Scan for the cell matching the given text and deliver its (x, y) coordinate at center. 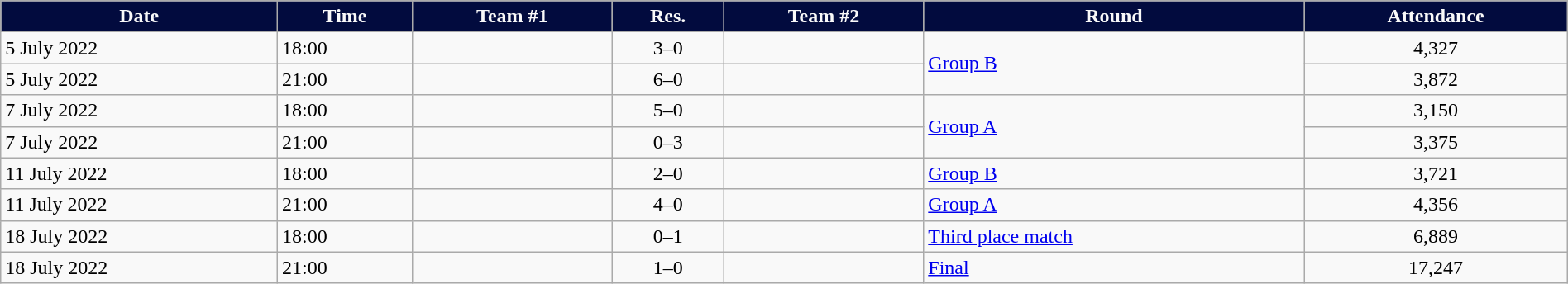
3,150 (1436, 111)
Date (139, 17)
5–0 (668, 111)
3,375 (1436, 142)
0–1 (668, 236)
Team #2 (824, 17)
3–0 (668, 48)
4–0 (668, 205)
2–0 (668, 173)
Third place match (1114, 236)
Round (1114, 17)
6–0 (668, 79)
Attendance (1436, 17)
17,247 (1436, 267)
Time (346, 17)
1–0 (668, 267)
3,872 (1436, 79)
4,327 (1436, 48)
0–3 (668, 142)
4,356 (1436, 205)
3,721 (1436, 173)
Res. (668, 17)
Final (1114, 267)
6,889 (1436, 236)
Team #1 (512, 17)
